Pinpoint the cell where the given text exists, returning its [x, y] midpoint coordinate. 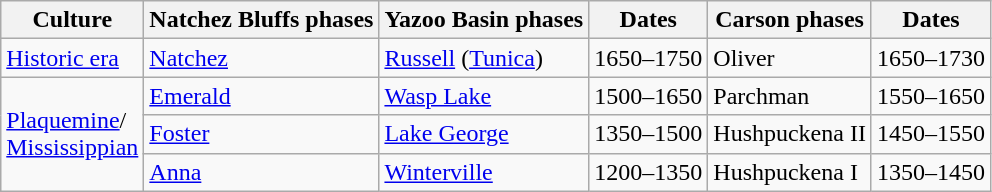
Winterville [484, 172]
Anna [262, 172]
Natchez [262, 58]
1650–1730 [930, 58]
Plaquemine/Mississippian [72, 134]
1450–1550 [930, 134]
Lake George [484, 134]
Foster [262, 134]
Yazoo Basin phases [484, 20]
Russell (Tunica) [484, 58]
1350–1450 [930, 172]
Natchez Bluffs phases [262, 20]
1200–1350 [648, 172]
Emerald [262, 96]
1500–1650 [648, 96]
Carson phases [790, 20]
Historic era [72, 58]
Parchman [790, 96]
Wasp Lake [484, 96]
Culture [72, 20]
Hushpuckena I [790, 172]
1350–1500 [648, 134]
Hushpuckena II [790, 134]
Oliver [790, 58]
1650–1750 [648, 58]
1550–1650 [930, 96]
